Return (x, y) of the center of cell containing provided text 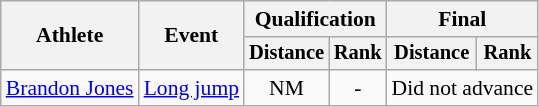
Event (192, 36)
Brandon Jones (70, 88)
Did not advance (463, 88)
Final (463, 19)
Athlete (70, 36)
- (358, 88)
NM (286, 88)
Long jump (192, 88)
Qualification (315, 19)
